Output the (X, Y) coordinate of the center of the cell containing the given text.  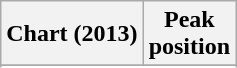
Peakposition (189, 34)
Chart (2013) (72, 34)
